From the cell containing the given text, extract its center point as [X, Y] coordinate. 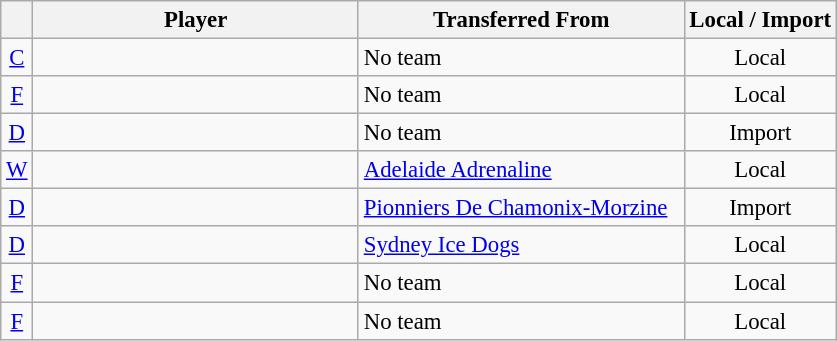
Sydney Ice Dogs [521, 245]
Adelaide Adrenaline [521, 170]
Player [196, 20]
Pionniers De Chamonix-Morzine [521, 208]
Local / Import [760, 20]
Transferred From [521, 20]
W [17, 170]
C [17, 58]
